Return (x, y) of the center of cell containing provided text 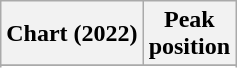
Chart (2022) (72, 34)
Peakposition (189, 34)
